Return [x, y] of the center of cell containing provided text 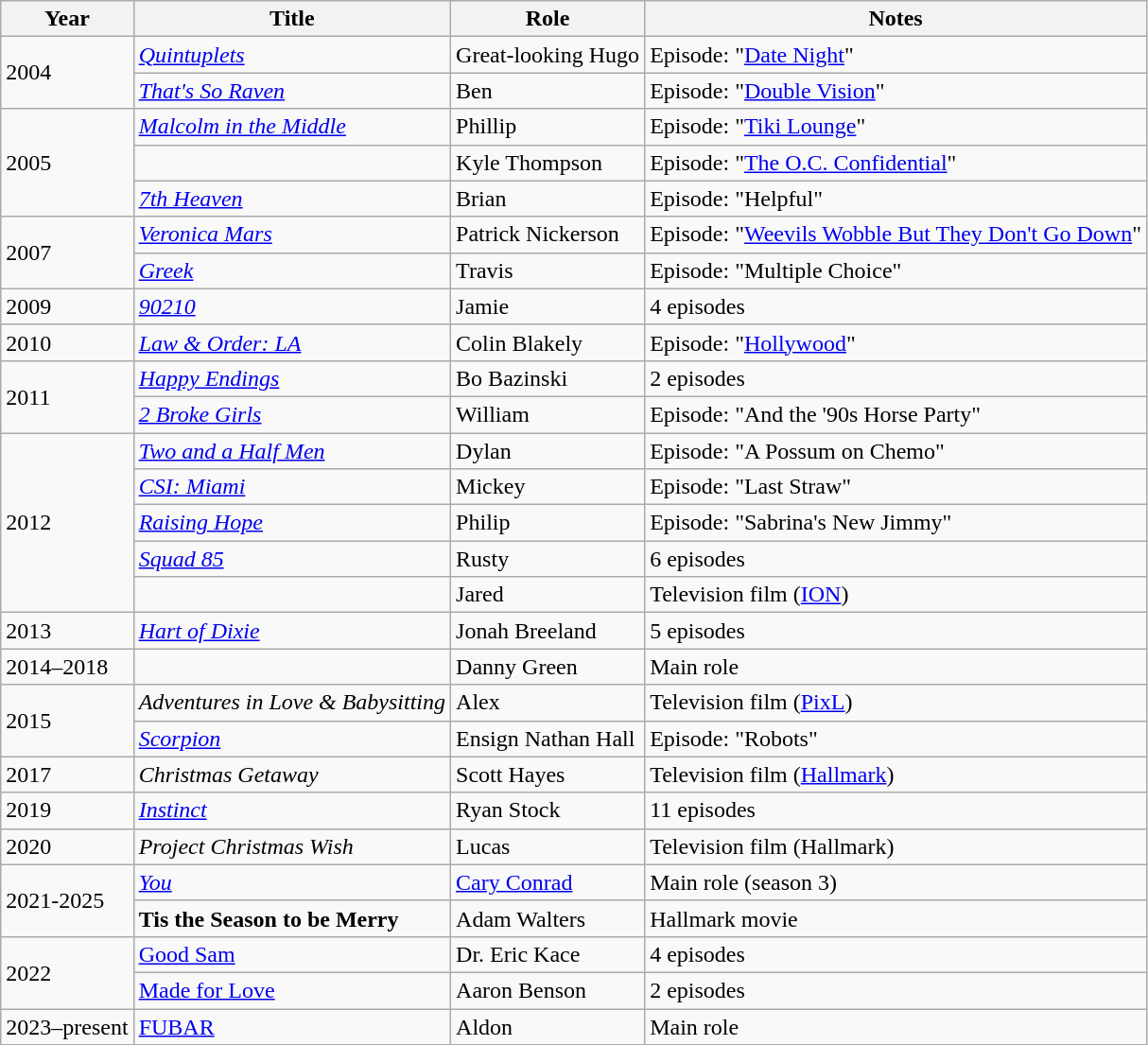
Dr. Eric Kace [548, 954]
2012 [67, 523]
Cary Conrad [548, 882]
Role [548, 19]
Two and a Half Men [291, 451]
2013 [67, 631]
That's So Raven [291, 91]
Lucas [548, 846]
Scott Hayes [548, 775]
Episode: "Multiple Choice" [896, 270]
Episode: "Last Straw" [896, 487]
Veronica Mars [291, 235]
Malcolm in the Middle [291, 127]
Aaron Benson [548, 990]
Hallmark movie [896, 918]
6 episodes [896, 559]
Made for Love [291, 990]
Jamie [548, 306]
Project Christmas Wish [291, 846]
2011 [67, 396]
Television film (PixL) [896, 703]
Instinct [291, 810]
5 episodes [896, 631]
Law & Order: LA [291, 342]
Colin Blakely [548, 342]
William [548, 414]
2010 [67, 342]
Tis the Season to be Merry [291, 918]
11 episodes [896, 810]
Aldon [548, 1026]
Good Sam [291, 954]
2020 [67, 846]
Episode: "A Possum on Chemo" [896, 451]
Mickey [548, 487]
Episode: "Tiki Lounge" [896, 127]
Alex [548, 703]
Episode: "Weevils Wobble But They Don't Go Down" [896, 235]
Year [67, 19]
Ben [548, 91]
Adventures in Love & Babysitting [291, 703]
Adam Walters [548, 918]
2014–2018 [67, 667]
Phillip [548, 127]
Philip [548, 523]
Bo Bazinski [548, 378]
Jared [548, 595]
Travis [548, 270]
FUBAR [291, 1026]
2017 [67, 775]
Jonah Breeland [548, 631]
Notes [896, 19]
Episode: "The O.C. Confidential" [896, 163]
Christmas Getaway [291, 775]
2019 [67, 810]
Title [291, 19]
2009 [67, 306]
2021-2025 [67, 900]
Episode: "Date Night" [896, 55]
7th Heaven [291, 199]
2015 [67, 721]
90210 [291, 306]
Ryan Stock [548, 810]
Happy Endings [291, 378]
Brian [548, 199]
You [291, 882]
Scorpion [291, 739]
Quintuplets [291, 55]
2004 [67, 73]
2007 [67, 253]
2022 [67, 972]
2023–present [67, 1026]
Episode: "Hollywood" [896, 342]
2005 [67, 163]
Rusty [548, 559]
Episode: "Robots" [896, 739]
Episode: "Double Vision" [896, 91]
Great-looking Hugo [548, 55]
Squad 85 [291, 559]
CSI: Miami [291, 487]
Dylan [548, 451]
Hart of Dixie [291, 631]
2 Broke Girls [291, 414]
Television film (ION) [896, 595]
Episode: "And the '90s Horse Party" [896, 414]
Raising Hope [291, 523]
Patrick Nickerson [548, 235]
Main role (season 3) [896, 882]
Danny Green [548, 667]
Episode: "Sabrina's New Jimmy" [896, 523]
Greek [291, 270]
Ensign Nathan Hall [548, 739]
Kyle Thompson [548, 163]
Episode: "Helpful" [896, 199]
